Return the (x, y) coordinate for the center point of the cell that contains the specified text.  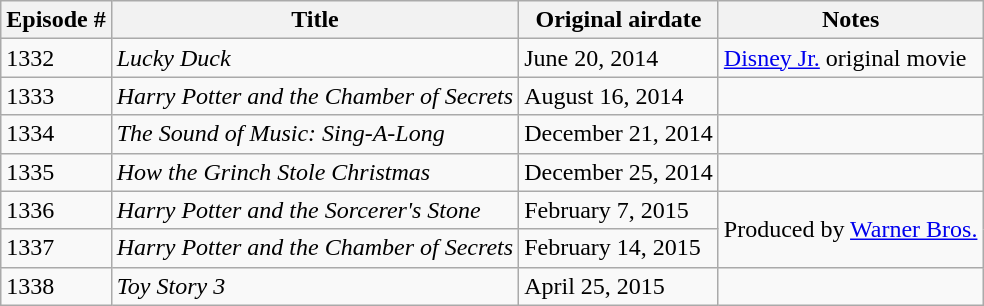
1336 (56, 210)
Toy Story 3 (314, 286)
How the Grinch Stole Christmas (314, 172)
1335 (56, 172)
February 7, 2015 (619, 210)
April 25, 2015 (619, 286)
June 20, 2014 (619, 58)
1337 (56, 248)
December 21, 2014 (619, 134)
December 25, 2014 (619, 172)
Disney Jr. original movie (850, 58)
1333 (56, 96)
Harry Potter and the Sorcerer's Stone (314, 210)
1334 (56, 134)
Title (314, 20)
Episode # (56, 20)
Produced by Warner Bros. (850, 229)
1338 (56, 286)
1332 (56, 58)
Lucky Duck (314, 58)
The Sound of Music: Sing-A-Long (314, 134)
February 14, 2015 (619, 248)
Notes (850, 20)
August 16, 2014 (619, 96)
Original airdate (619, 20)
